Scan for the cell matching the given text and deliver its [X, Y] coordinate at center. 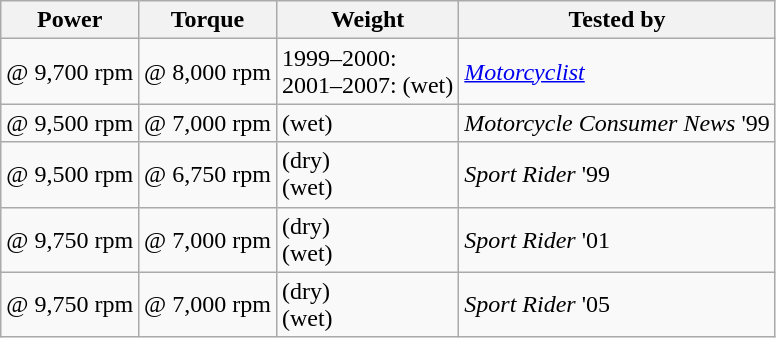
Sport Rider '05 [617, 304]
Sport Rider '01 [617, 240]
Torque [208, 20]
Weight [367, 20]
Tested by [617, 20]
(wet) [367, 123]
Sport Rider '99 [617, 174]
@ 6,750 rpm [208, 174]
Power [70, 20]
@ 8,000 rpm [208, 72]
Motorcyclist [617, 72]
1999–2000: 2001–2007: (wet) [367, 72]
@ 9,700 rpm [70, 72]
Motorcycle Consumer News '99 [617, 123]
